Provide the [X, Y] coordinate of the cell's center where the given text is located.  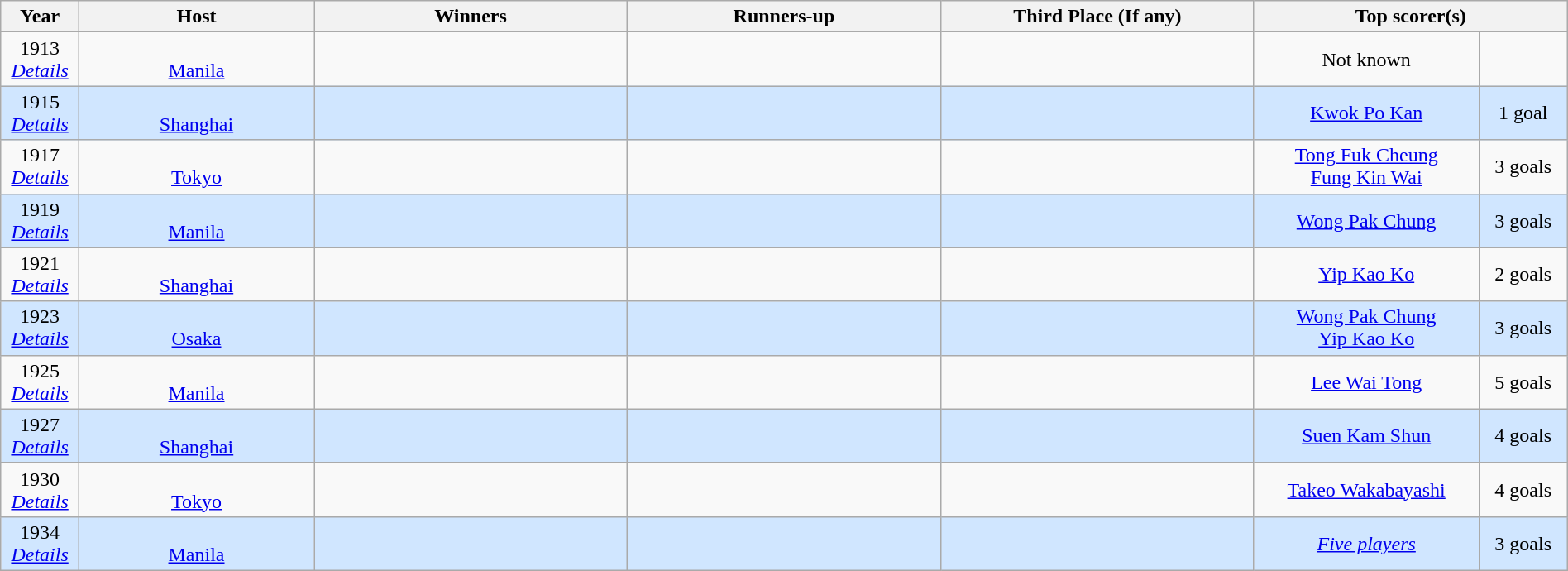
Suen Kam Shun [1366, 435]
Five players [1366, 543]
Lee Wai Tong [1366, 382]
Third Place (If any) [1097, 17]
Wong Pak Chung [1366, 220]
1927 Details [40, 435]
5 goals [1523, 382]
Runners-up [784, 17]
Osaka [196, 328]
1917 Details [40, 167]
Year [40, 17]
1915 Details [40, 113]
1921 Details [40, 275]
Tong Fuk Cheung Fung Kin Wai [1366, 167]
Wong Pak Chung Yip Kao Ko [1366, 328]
Yip Kao Ko [1366, 275]
2 goals [1523, 275]
Kwok Po Kan [1366, 113]
Top scorer(s) [1411, 17]
Takeo Wakabayashi [1366, 490]
1 goal [1523, 113]
Host [196, 17]
1923 Details [40, 328]
1913 Details [40, 60]
1919 Details [40, 220]
1934 Details [40, 543]
1930 Details [40, 490]
1925 Details [40, 382]
Not known [1366, 60]
Winners [471, 17]
